Capture the cell that displays the provided text and extract its (x, y) central coordinate. 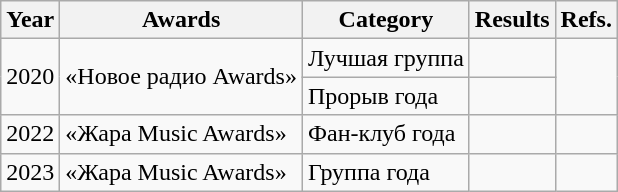
Awards (182, 20)
Лучшая группа (386, 58)
2022 (30, 134)
2023 (30, 172)
Year (30, 20)
2020 (30, 77)
Фан-клуб года (386, 134)
Прорыв года (386, 96)
Results (512, 20)
Группа года (386, 172)
Refs. (586, 20)
«Новое радио Awards» (182, 77)
Category (386, 20)
